For the text-containing cell, return its midpoint in [X, Y] coordinate format. 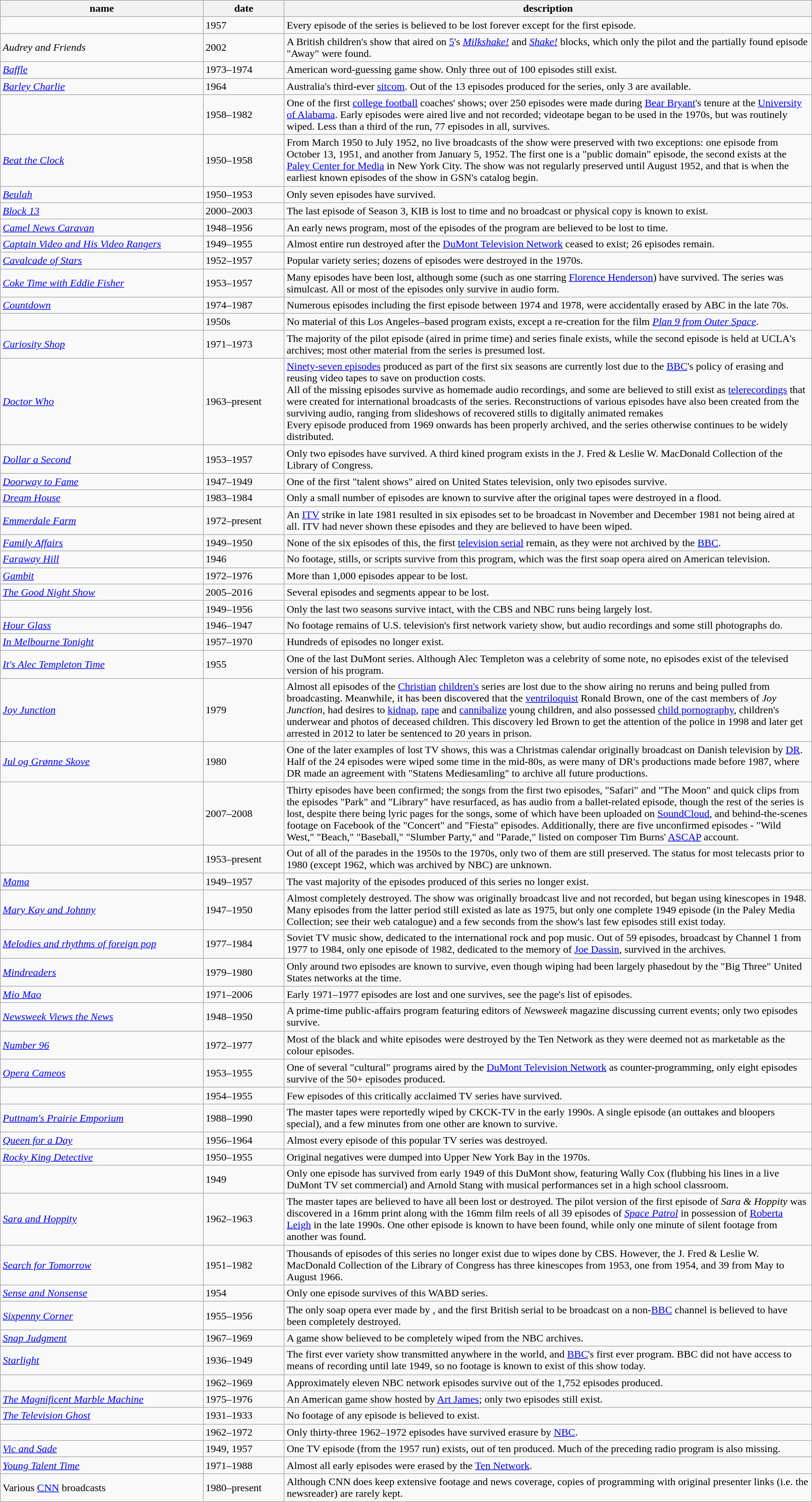
Starlight [102, 1361]
Early 1971–1977 episodes are lost and one survives, see the page's list of episodes. [548, 994]
The Good Night Show [102, 592]
One TV episode (from the 1957 run) exists, out of ten produced. Much of the preceding radio program is also missing. [548, 1449]
2002 [244, 48]
1949, 1957 [244, 1449]
Popular variety series; dozens of episodes were destroyed in the 1970s. [548, 260]
None of the six episodes of this, the first television serial remain, as they were not archived by the BBC. [548, 543]
No footage, stills, or scripts survive from this program, which was the first soap opera aired on American television. [548, 559]
1931–1933 [244, 1416]
Puttnam's Prairie Emporium [102, 1118]
Sara and Hoppity [102, 1219]
No footage remains of U.S. television's first network variety show, but audio recordings and some still photographs do. [548, 625]
Jul og Grønne Skove [102, 762]
1963–present [244, 402]
Queen for a Day [102, 1140]
Opera Cameos [102, 1073]
Approximately eleven NBC network episodes survive out of the 1,752 episodes produced. [548, 1383]
1974–1987 [244, 305]
Mio Mao [102, 994]
Emmerdale Farm [102, 521]
1955 [244, 664]
Numerous episodes including the first episode between 1974 and 1978, were accidentally erased by ABC in the late 70s. [548, 305]
Original negatives were dumped into Upper New York Bay in the 1970s. [548, 1157]
Captain Video and His Video Rangers [102, 244]
Only thirty-three 1962–1972 episodes have survived erasure by NBC. [548, 1432]
Joy Junction [102, 710]
1962–1969 [244, 1383]
Barley Charlie [102, 86]
Dream House [102, 498]
1972–present [244, 521]
Snap Judgment [102, 1338]
1979 [244, 710]
Curiosity Shop [102, 344]
Only a small number of episodes are known to survive after the original tapes were destroyed in a flood. [548, 498]
The Magnificent Marble Machine [102, 1399]
1949–1955 [244, 244]
1983–1984 [244, 498]
The vast majority of the episodes produced of this series no longer exist. [548, 882]
Only two episodes have survived. A third kined program exists in the J. Fred & Leslie W. MacDonald Collection of the Library of Congress. [548, 459]
Almost every episode of this popular TV series was destroyed. [548, 1140]
1949–1956 [244, 609]
Doorway to Fame [102, 482]
Dollar a Second [102, 459]
American word-guessing game show. Only three out of 100 episodes still exist. [548, 70]
1972–1977 [244, 1045]
Melodies and rhythms of foreign pop [102, 944]
1964 [244, 86]
Mary Kay and Johnny [102, 910]
Audrey and Friends [102, 48]
A prime-time public-affairs program featuring editors of Newsweek magazine discussing current events; only two episodes survive. [548, 1017]
1957–1970 [244, 642]
1955–1956 [244, 1315]
A game show believed to be completely wiped from the NBC archives. [548, 1338]
1972–1976 [244, 576]
The Television Ghost [102, 1416]
Beulah [102, 194]
1962–1963 [244, 1219]
Only seven episodes have survived. [548, 194]
name [102, 9]
No material of this Los Angeles–based program exists, except a re-creation for the film Plan 9 from Outer Space. [548, 322]
1973–1974 [244, 70]
1950–1955 [244, 1157]
Only the last two seasons survive intact, with the CBS and NBC runs being largely lost. [548, 609]
Every episode of the series is believed to be lost forever except for the first episode. [548, 25]
1979–1980 [244, 972]
Rocky King Detective [102, 1157]
Several episodes and segments appear to be lost. [548, 592]
1948–1956 [244, 227]
Doctor Who [102, 402]
Cavalcade of Stars [102, 260]
More than 1,000 episodes appear to be lost. [548, 576]
Gambit [102, 576]
1967–1969 [244, 1338]
1971–2006 [244, 994]
Almost entire run destroyed after the DuMont Television Network ceased to exist; 26 episodes remain. [548, 244]
1950–1953 [244, 194]
Various CNN broadcasts [102, 1487]
Block 13 [102, 211]
It's Alec Templeton Time [102, 664]
2007–2008 [244, 813]
2000–2003 [244, 211]
One of the last DuMont series. Although Alec Templeton was a celebrity of some note, no episodes exist of the televised version of his program. [548, 664]
1957 [244, 25]
Most of the black and white episodes were destroyed by the Ten Network as they were deemed not as marketable as the colour episodes. [548, 1045]
date [244, 9]
Hundreds of episodes no longer exist. [548, 642]
Search for Tomorrow [102, 1265]
1947–1949 [244, 482]
Australia's third-ever sitcom. Out of the 13 episodes produced for the series, only 3 are available. [548, 86]
1980 [244, 762]
1949 [244, 1179]
description [548, 9]
1936–1949 [244, 1361]
Faraway Hill [102, 559]
1953–1955 [244, 1073]
1956–1964 [244, 1140]
1962–1972 [244, 1432]
Countdown [102, 305]
1950–1958 [244, 161]
An early news program, most of the episodes of the program are believed to be lost to time. [548, 227]
Coke Time with Eddie Fisher [102, 283]
Sense and Nonsense [102, 1293]
1950s [244, 322]
1954 [244, 1293]
1958–1982 [244, 115]
1988–1990 [244, 1118]
Young Talent Time [102, 1465]
1975–1976 [244, 1399]
In Melbourne Tonight [102, 642]
An American game show hosted by Art James; only two episodes still exist. [548, 1399]
The last episode of Season 3, KIB is lost to time and no broadcast or physical copy is known to exist. [548, 211]
Baffle [102, 70]
1971–1988 [244, 1465]
Only around two episodes are known to survive, even though wiping had been largely phasedout by the "Big Three" United States networks at the time. [548, 972]
Only one episode survives of this WABD series. [548, 1293]
1949–1950 [244, 543]
1980–present [244, 1487]
A British children's show that aired on 5's Milkshake! and Shake! blocks, which only the pilot and the partially found episode "Away" were found. [548, 48]
Sixpenny Corner [102, 1315]
1954–1955 [244, 1095]
Few episodes of this critically acclaimed TV series have survived. [548, 1095]
Almost all early episodes were erased by the Ten Network. [548, 1465]
Vic and Sade [102, 1449]
1948–1950 [244, 1017]
1946–1947 [244, 625]
1949–1957 [244, 882]
1953–present [244, 859]
Hour Glass [102, 625]
Newsweek Views the News [102, 1017]
2005–2016 [244, 592]
Camel News Caravan [102, 227]
Mindreaders [102, 972]
No footage of any episode is believed to exist. [548, 1416]
1947–1950 [244, 910]
Family Affairs [102, 543]
Mama [102, 882]
1946 [244, 559]
Number 96 [102, 1045]
1952–1957 [244, 260]
1951–1982 [244, 1265]
One of the first "talent shows" aired on United States television, only two episodes survive. [548, 482]
The only soap opera ever made by , and the first British serial to be broadcast on a non-BBC channel is believed to have been completely destroyed. [548, 1315]
Beat the Clock [102, 161]
1977–1984 [244, 944]
1971–1973 [244, 344]
